Return the (X, Y) coordinate for the center point of the cell that contains the specified text.  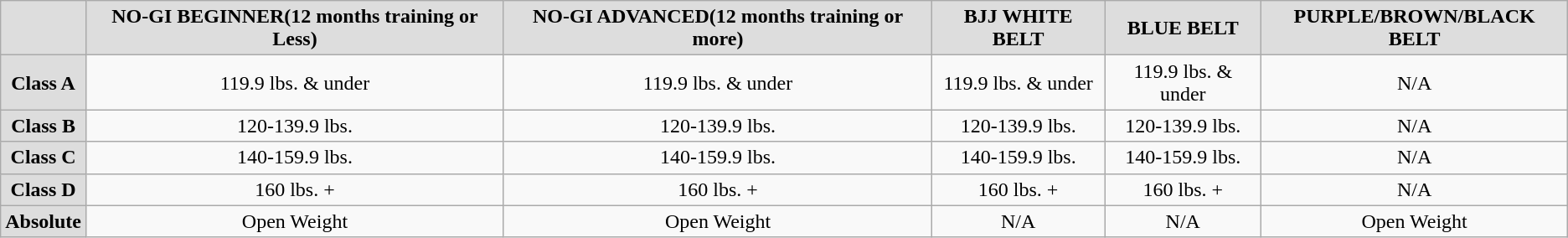
Class A (44, 82)
NO-GI ADVANCED(12 months training or more) (717, 28)
Class B (44, 126)
BLUE BELT (1183, 28)
PURPLE/BROWN/BLACK BELT (1414, 28)
Absolute (44, 221)
Class C (44, 158)
NO-GI BEGINNER(12 months training or Less) (295, 28)
BJJ WHITE BELT (1019, 28)
Class D (44, 189)
